Scan for the cell matching the given text and deliver its [X, Y] coordinate at center. 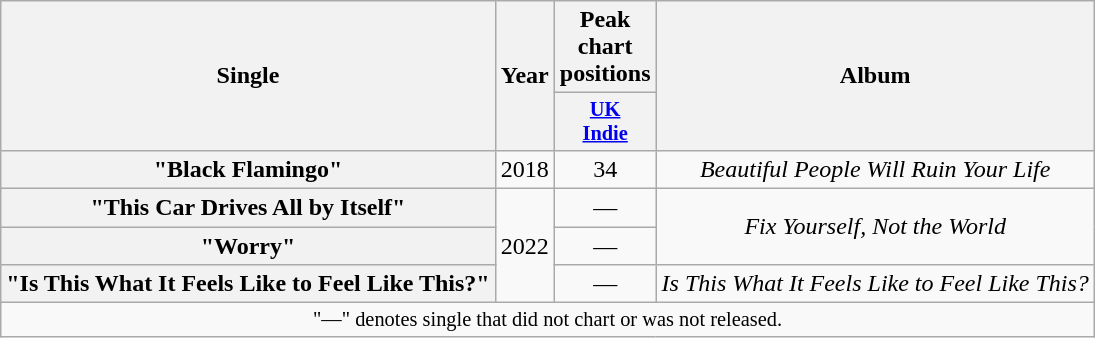
UKIndie [605, 122]
Album [875, 76]
"This Car Drives All by Itself" [248, 208]
"Worry" [248, 246]
Year [524, 76]
34 [605, 169]
2022 [524, 246]
Beautiful People Will Ruin Your Life [875, 169]
Fix Yourself, Not the World [875, 227]
Is This What It Feels Like to Feel Like This? [875, 284]
2018 [524, 169]
Single [248, 76]
"—" denotes single that did not chart or was not released. [548, 320]
Peak chart positions [605, 47]
"Black Flamingo" [248, 169]
"Is This What It Feels Like to Feel Like This?" [248, 284]
